Return [X, Y] of the center of cell containing provided text 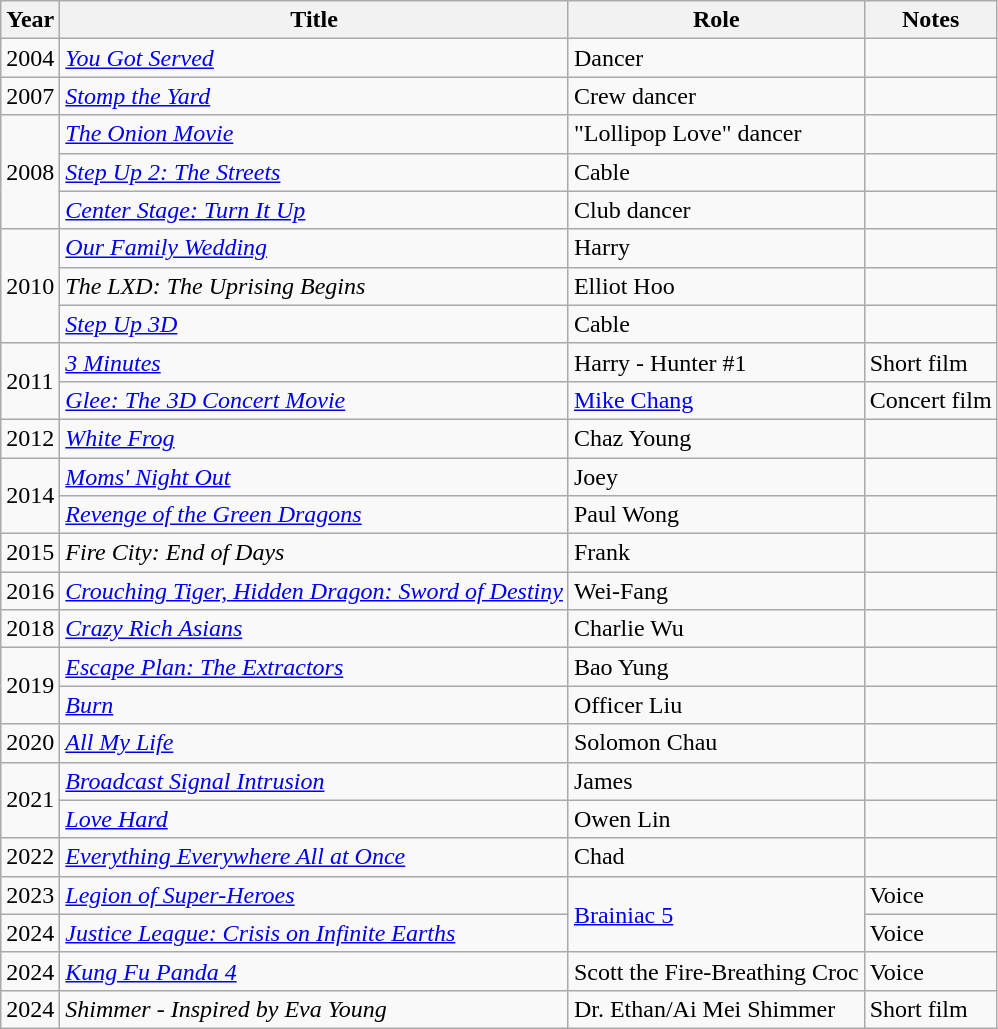
Paul Wong [716, 515]
Joey [716, 477]
Broadcast Signal Intrusion [314, 781]
2008 [30, 172]
2011 [30, 381]
Shimmer - Inspired by Eva Young [314, 1009]
Center Stage: Turn It Up [314, 210]
"Lollipop Love" dancer [716, 134]
Year [30, 20]
Legion of Super-Heroes [314, 895]
2020 [30, 743]
2023 [30, 895]
Brainiac 5 [716, 914]
Stomp the Yard [314, 96]
Scott the Fire-Breathing Croc [716, 971]
The Onion Movie [314, 134]
Role [716, 20]
Crew dancer [716, 96]
Elliot Hoo [716, 286]
Escape Plan: The Extractors [314, 667]
Harry [716, 248]
2007 [30, 96]
2010 [30, 286]
2018 [30, 629]
2022 [30, 857]
Concert film [930, 400]
Step Up 2: The Streets [314, 172]
3 Minutes [314, 362]
Dr. Ethan/Ai Mei Shimmer [716, 1009]
Title [314, 20]
Step Up 3D [314, 324]
Harry - Hunter #1 [716, 362]
Bao Yung [716, 667]
Everything Everywhere All at Once [314, 857]
The LXD: The Uprising Begins [314, 286]
Club dancer [716, 210]
Dancer [716, 58]
Kung Fu Panda 4 [314, 971]
2019 [30, 686]
Officer Liu [716, 705]
Our Family Wedding [314, 248]
Solomon Chau [716, 743]
Crouching Tiger, Hidden Dragon: Sword of Destiny [314, 591]
2015 [30, 553]
Crazy Rich Asians [314, 629]
Love Hard [314, 819]
2021 [30, 800]
You Got Served [314, 58]
2014 [30, 496]
Chaz Young [716, 438]
Charlie Wu [716, 629]
Notes [930, 20]
White Frog [314, 438]
2012 [30, 438]
Wei-Fang [716, 591]
Moms' Night Out [314, 477]
Chad [716, 857]
Burn [314, 705]
Glee: The 3D Concert Movie [314, 400]
Justice League: Crisis on Infinite Earths [314, 933]
2004 [30, 58]
2016 [30, 591]
All My Life [314, 743]
James [716, 781]
Frank [716, 553]
Fire City: End of Days [314, 553]
Owen Lin [716, 819]
Mike Chang [716, 400]
Revenge of the Green Dragons [314, 515]
